Capture the cell that displays the provided text and extract its [x, y] central coordinate. 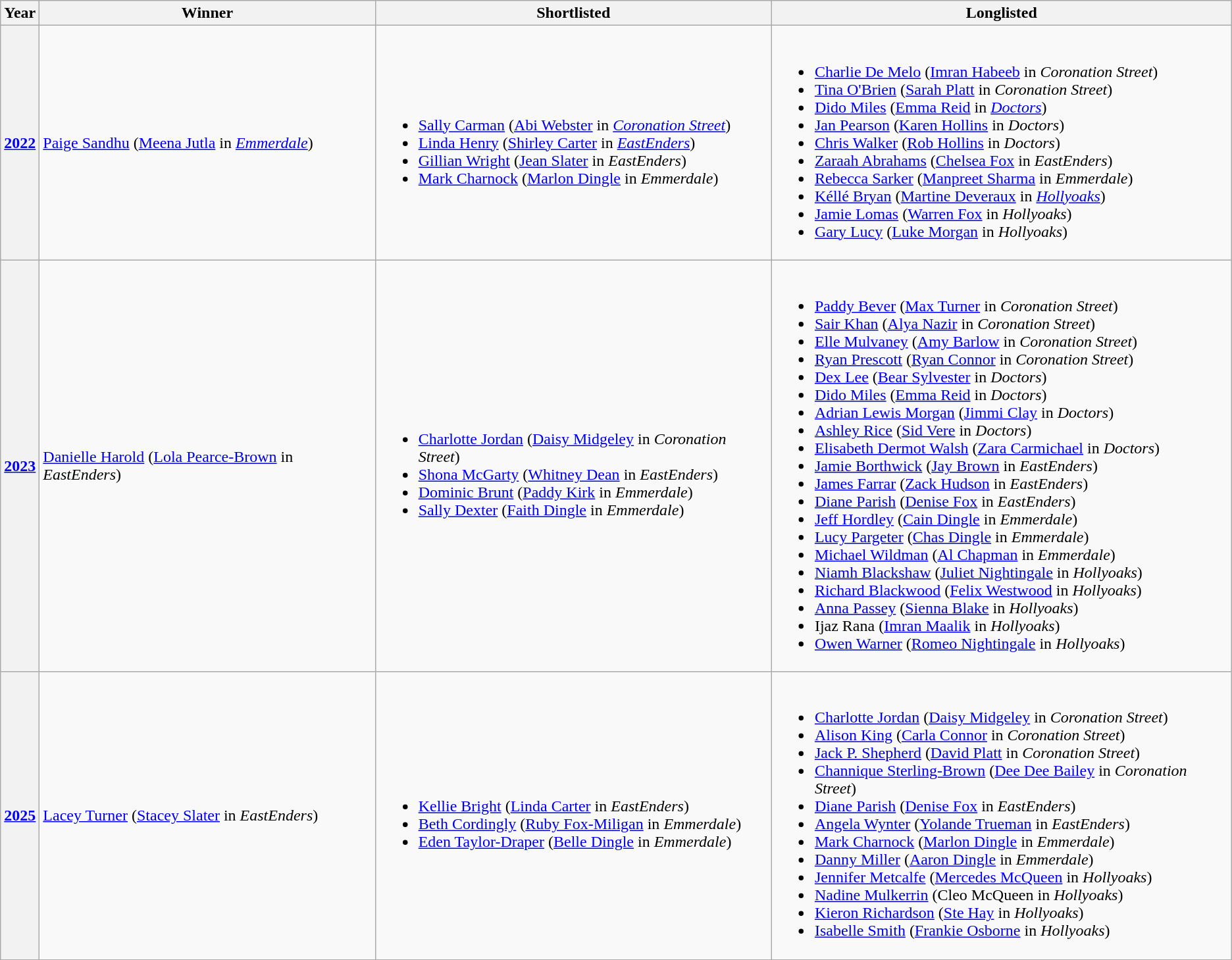
Year [20, 13]
Kellie Bright (Linda Carter in EastEnders)Beth Cordingly (Ruby Fox-Miligan in Emmerdale)Eden Taylor-Draper (Belle Dingle in Emmerdale) [573, 816]
2022 [20, 143]
2025 [20, 816]
Danielle Harold (Lola Pearce-Brown in EastEnders) [207, 466]
Shortlisted [573, 13]
Winner [207, 13]
Lacey Turner (Stacey Slater in EastEnders) [207, 816]
Paige Sandhu (Meena Jutla in Emmerdale) [207, 143]
Longlisted [1002, 13]
2023 [20, 466]
